Search for the cell housing the specified text and yield its (x, y) center coordinate. 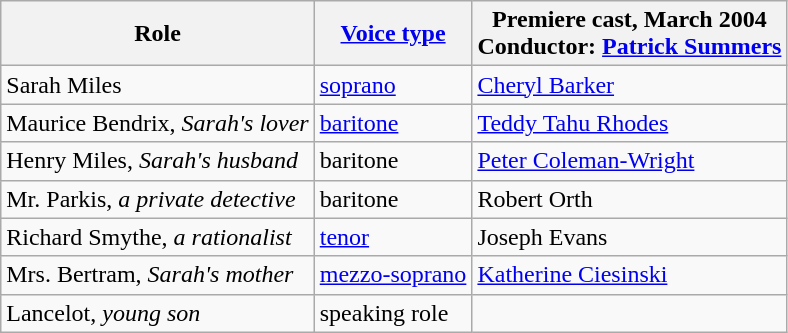
Katherine Ciesinski (630, 275)
Maurice Bendrix, Sarah's lover (158, 123)
Premiere cast, March 2004Conductor: Patrick Summers (630, 34)
Henry Miles, Sarah's husband (158, 161)
Robert Orth (630, 199)
Lancelot, young son (158, 313)
Peter Coleman-Wright (630, 161)
Cheryl Barker (630, 85)
Richard Smythe, a rationalist (158, 237)
Sarah Miles (158, 85)
Joseph Evans (630, 237)
Mr. Parkis, a private detective (158, 199)
Voice type (393, 34)
Role (158, 34)
Mrs. Bertram, Sarah's mother (158, 275)
soprano (393, 85)
mezzo-soprano (393, 275)
Teddy Tahu Rhodes (630, 123)
tenor (393, 237)
speaking role (393, 313)
